Pinpoint the cell where the given text exists, returning its [X, Y] midpoint coordinate. 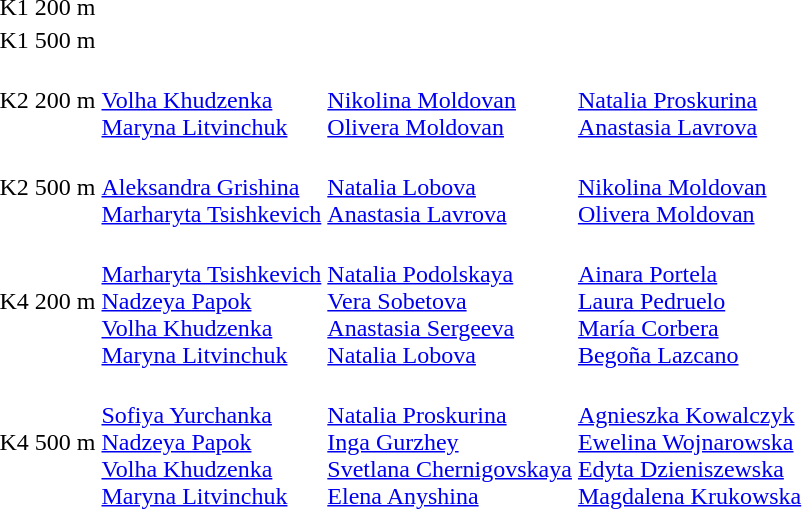
Natalia PodolskayaVera SobetovaAnastasia SergeevaNatalia Lobova [450, 301]
Natalia ProskurinaAnastasia Lavrova [689, 100]
Aleksandra GrishinaMarharyta Tsishkevich [212, 187]
Marharyta TsishkevichNadzeya PapokVolha KhudzenkaMaryna Litvinchuk [212, 301]
Ainara PortelaLaura PedrueloMaría CorberaBegoña Lazcano [689, 301]
Volha KhudzenkaMaryna Litvinchuk [212, 100]
Natalia LobovaAnastasia Lavrova [450, 187]
